Extract the [x, y] coordinate from the center of the cell holding the provided text.  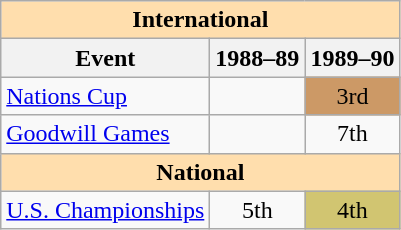
5th [258, 210]
1988–89 [258, 58]
National [200, 172]
Event [106, 58]
4th [352, 210]
3rd [352, 96]
U.S. Championships [106, 210]
7th [352, 134]
International [200, 20]
Nations Cup [106, 96]
1989–90 [352, 58]
Goodwill Games [106, 134]
